For the text-containing cell, return its midpoint in [x, y] coordinate format. 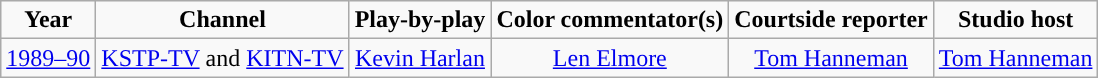
Year [48, 20]
Courtside reporter [832, 20]
1989–90 [48, 58]
KSTP-TV and KITN-TV [222, 58]
Len Elmore [610, 58]
Channel [222, 20]
Kevin Harlan [420, 58]
Studio host [1016, 20]
Color commentator(s) [610, 20]
Play-by-play [420, 20]
